Pinpoint the cell where the given text exists, returning its (X, Y) midpoint coordinate. 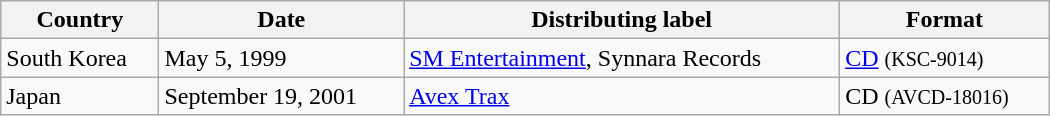
Country (80, 20)
SM Entertainment, Synnara Records (622, 58)
September 19, 2001 (282, 96)
CD (AVCD-18016) (945, 96)
Distributing label (622, 20)
Avex Trax (622, 96)
Japan (80, 96)
CD (KSC-9014) (945, 58)
May 5, 1999 (282, 58)
South Korea (80, 58)
Date (282, 20)
Format (945, 20)
